Provide the [x, y] coordinate of the cell's center where the given text is located.  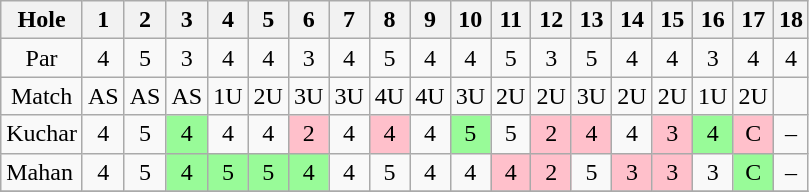
7 [349, 20]
18 [790, 20]
15 [672, 20]
11 [511, 20]
Mahan [42, 172]
8 [389, 20]
16 [713, 20]
17 [753, 20]
10 [470, 20]
6 [308, 20]
Par [42, 58]
Match [42, 96]
14 [632, 20]
12 [551, 20]
Kuchar [42, 134]
9 [430, 20]
Hole [42, 20]
1 [103, 20]
13 [591, 20]
